Return the [X, Y] coordinate for the center point of the cell that contains the specified text.  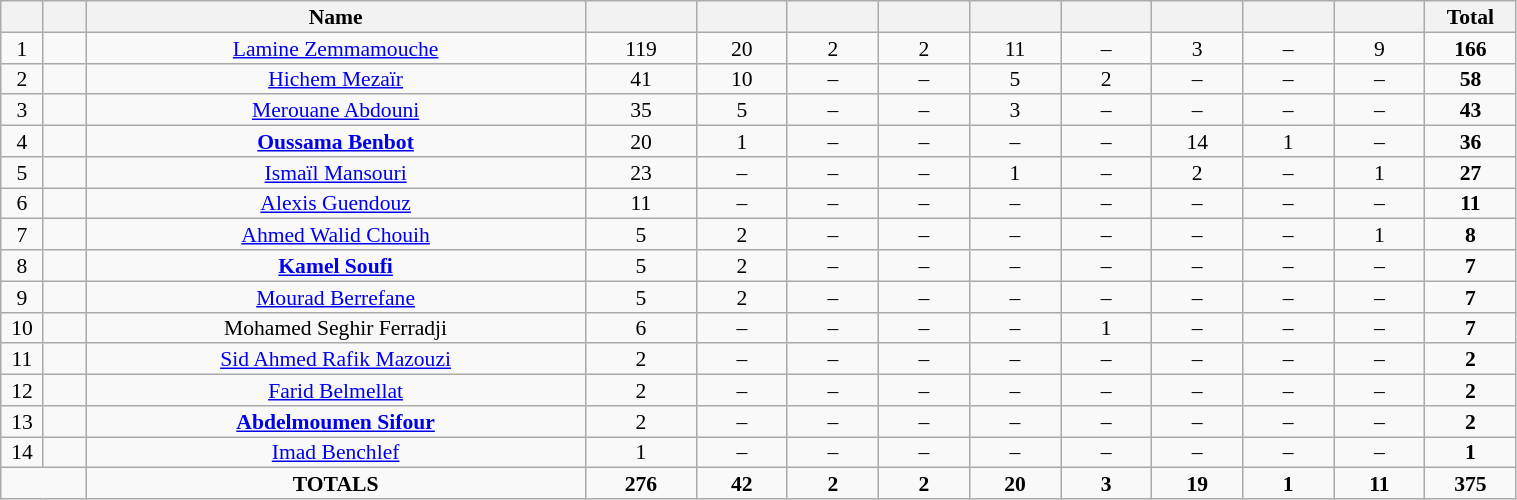
Farid Belmellat [336, 390]
19 [1198, 484]
Imad Benchlef [336, 452]
TOTALS [336, 484]
42 [742, 484]
166 [1470, 48]
Ahmed Walid Chouih [336, 234]
58 [1470, 78]
41 [642, 78]
276 [642, 484]
Merouane Abdouni [336, 110]
Hichem Mezaïr [336, 78]
4 [22, 142]
Sid Ahmed Rafik Mazouzi [336, 360]
Mohamed Seghir Ferradji [336, 328]
12 [22, 390]
35 [642, 110]
Mourad Berrefane [336, 296]
119 [642, 48]
Abdelmoumen Sifour [336, 422]
Total [1470, 16]
Lamine Zemmamouche [336, 48]
Oussama Benbot [336, 142]
13 [22, 422]
Name [336, 16]
Alexis Guendouz [336, 204]
36 [1470, 142]
27 [1470, 172]
Kamel Soufi [336, 266]
43 [1470, 110]
23 [642, 172]
Ismaïl Mansouri [336, 172]
375 [1470, 484]
